Extract the (X, Y) coordinate from the center of the cell holding the provided text.  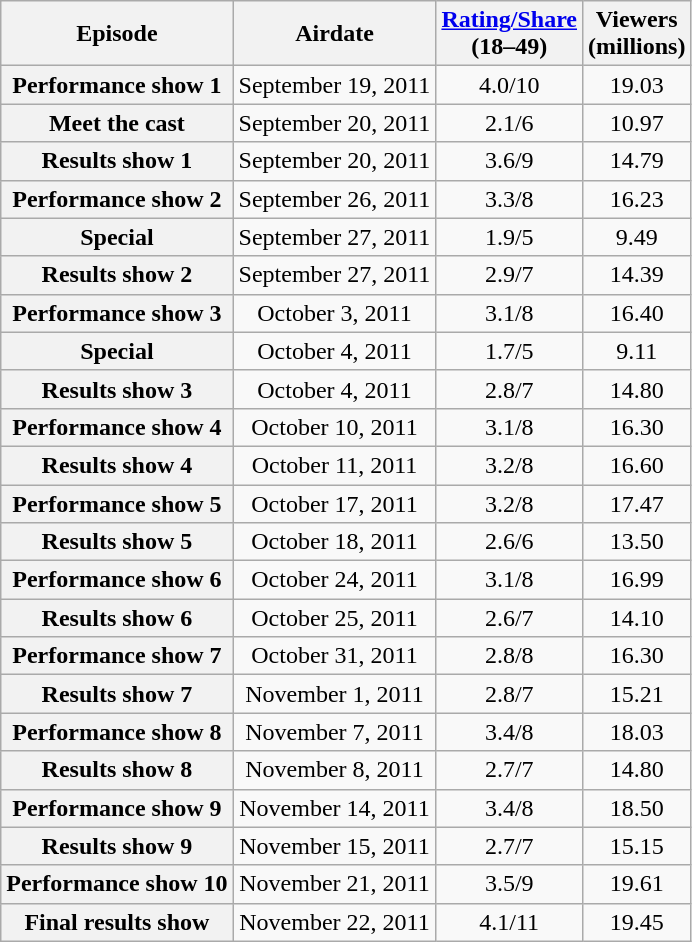
19.61 (637, 884)
Viewers(millions) (637, 34)
Performance show 1 (117, 85)
16.60 (637, 465)
16.40 (637, 313)
13.50 (637, 542)
Results show 2 (117, 275)
10.97 (637, 123)
Airdate (334, 34)
Results show 1 (117, 161)
3.6/9 (510, 161)
October 17, 2011 (334, 503)
Performance show 6 (117, 580)
2.6/6 (510, 542)
1.9/5 (510, 237)
November 14, 2011 (334, 808)
November 7, 2011 (334, 732)
Results show 4 (117, 465)
Rating/Share(18–49) (510, 34)
September 19, 2011 (334, 85)
3.3/8 (510, 199)
Performance show 4 (117, 427)
October 3, 2011 (334, 313)
4.0/10 (510, 85)
14.39 (637, 275)
9.49 (637, 237)
14.79 (637, 161)
Performance show 3 (117, 313)
4.1/11 (510, 922)
October 11, 2011 (334, 465)
Results show 9 (117, 846)
October 18, 2011 (334, 542)
16.99 (637, 580)
16.23 (637, 199)
October 31, 2011 (334, 656)
October 25, 2011 (334, 618)
1.7/5 (510, 351)
Performance show 8 (117, 732)
19.45 (637, 922)
Results show 6 (117, 618)
November 8, 2011 (334, 770)
15.21 (637, 694)
Meet the cast (117, 123)
3.5/9 (510, 884)
November 21, 2011 (334, 884)
November 1, 2011 (334, 694)
Results show 8 (117, 770)
Performance show 7 (117, 656)
Performance show 10 (117, 884)
17.47 (637, 503)
2.1/6 (510, 123)
Performance show 5 (117, 503)
November 15, 2011 (334, 846)
October 10, 2011 (334, 427)
September 26, 2011 (334, 199)
18.50 (637, 808)
Results show 7 (117, 694)
Performance show 9 (117, 808)
Episode (117, 34)
19.03 (637, 85)
Performance show 2 (117, 199)
October 24, 2011 (334, 580)
Results show 5 (117, 542)
18.03 (637, 732)
14.10 (637, 618)
15.15 (637, 846)
2.8/8 (510, 656)
Results show 3 (117, 389)
2.6/7 (510, 618)
9.11 (637, 351)
2.9/7 (510, 275)
November 22, 2011 (334, 922)
Final results show (117, 922)
